Find where the given text appears and provide that cell's center as (x, y) coordinate. 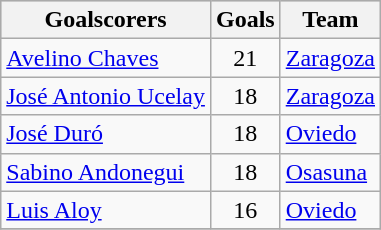
Sabino Andonegui (106, 172)
Team (330, 20)
21 (245, 58)
Osasuna (330, 172)
Avelino Chaves (106, 58)
José Duró (106, 134)
Goalscorers (106, 20)
Goals (245, 20)
Luis Aloy (106, 210)
José Antonio Ucelay (106, 96)
16 (245, 210)
